Extract the (X, Y) coordinate from the center of the cell holding the provided text.  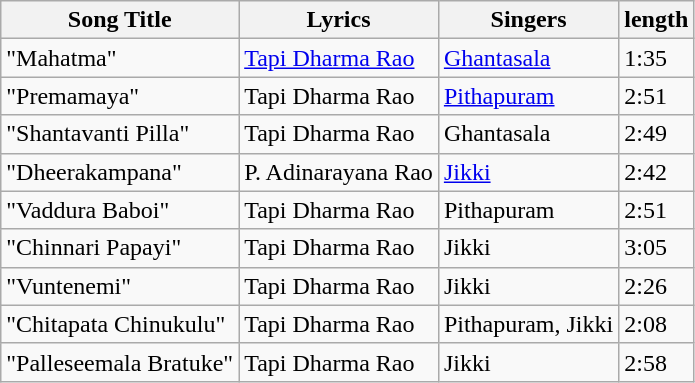
2:26 (656, 286)
"Shantavanti Pilla" (120, 134)
3:05 (656, 248)
length (656, 20)
Lyrics (339, 20)
"Mahatma" (120, 58)
Pithapuram, Jikki (528, 324)
P. Adinarayana Rao (339, 172)
"Premamaya" (120, 96)
2:42 (656, 172)
"Vaddura Baboi" (120, 210)
2:08 (656, 324)
"Chitapata Chinukulu" (120, 324)
Singers (528, 20)
"Chinnari Papayi" (120, 248)
2:58 (656, 362)
"Vuntenemi" (120, 286)
1:35 (656, 58)
"Dheerakampana" (120, 172)
Song Title (120, 20)
2:49 (656, 134)
"Palleseemala Bratuke" (120, 362)
